Identify which cell holds the provided text, then report its (X, Y) central coordinate. 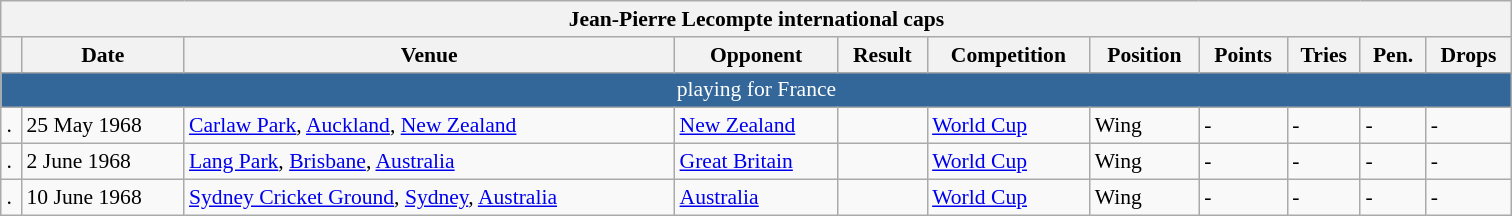
Points (1243, 55)
Drops (1469, 55)
Carlaw Park, Auckland, New Zealand (430, 126)
Opponent (756, 55)
Sydney Cricket Ground, Sydney, Australia (430, 197)
Position (1145, 55)
Australia (756, 197)
Date (102, 55)
playing for France (756, 90)
Venue (430, 55)
2 June 1968 (102, 162)
Great Britain (756, 162)
Pen. (1392, 55)
10 June 1968 (102, 197)
Result (882, 55)
Competition (1008, 55)
Lang Park, Brisbane, Australia (430, 162)
New Zealand (756, 126)
25 May 1968 (102, 126)
Tries (1324, 55)
Jean-Pierre Lecompte international caps (756, 19)
